Pinpoint the cell where the given text exists, returning its (X, Y) midpoint coordinate. 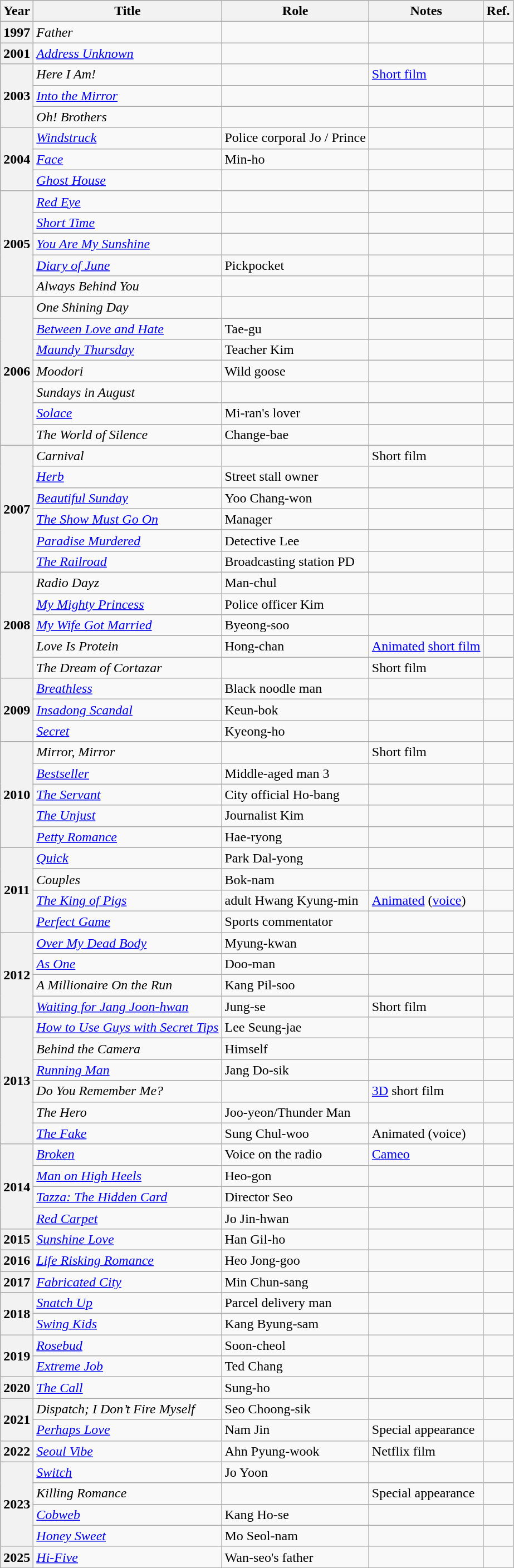
Min Chun-sang (295, 1281)
2016 (17, 1260)
The Hero (128, 1112)
Broadcasting station PD (295, 561)
Petty Romance (128, 837)
Over My Dead Body (128, 943)
2008 (17, 625)
Jang Do-sik (295, 1070)
Broken (128, 1155)
Pickpocket (295, 265)
Snatch Up (128, 1303)
A Millionaire On the Run (128, 985)
Hong-chan (295, 647)
Waiting for Jang Joon-hwan (128, 1007)
Lee Seung-jae (295, 1028)
Ghost House (128, 180)
Rosebud (128, 1345)
Soon-cheol (295, 1345)
Title (128, 11)
2017 (17, 1281)
3D short film (426, 1091)
2021 (17, 1419)
2022 (17, 1451)
2011 (17, 890)
Into the Mirror (128, 96)
Himself (295, 1049)
Manager (295, 519)
Red Eye (128, 201)
Quick (128, 858)
Street stall owner (295, 477)
The World of Silence (128, 435)
Herb (128, 477)
Sung-ho (295, 1388)
How to Use Guys with Secret Tips (128, 1028)
Maundy Thursday (128, 350)
Kang Ho-se (295, 1515)
Police officer Kim (295, 604)
Diary of June (128, 265)
Swing Kids (128, 1324)
2025 (17, 1557)
Doo-man (295, 964)
Switch (128, 1472)
You Are My Sunshine (128, 244)
The Railroad (128, 561)
One Shining Day (128, 308)
Han Gil-ho (295, 1239)
2012 (17, 975)
Love Is Protein (128, 647)
Always Behind You (128, 287)
The Unjust (128, 816)
Black noodle man (295, 689)
2013 (17, 1081)
Tae-gu (295, 329)
Carnival (128, 456)
The Fake (128, 1133)
Man-chul (295, 583)
Change-bae (295, 435)
2003 (17, 96)
Red Carpet (128, 1218)
As One (128, 964)
adult Hwang Kyung-min (295, 900)
Wan-seo's father (295, 1557)
Extreme Job (128, 1367)
Year (17, 11)
Kang Byung-sam (295, 1324)
Ahn Pyung-wook (295, 1451)
Cameo (426, 1155)
The Show Must Go On (128, 519)
Life Risking Romance (128, 1260)
2007 (17, 509)
Joo-yeon/Thunder Man (295, 1112)
Mirror, Mirror (128, 752)
Kang Pil-soo (295, 985)
2009 (17, 710)
2001 (17, 53)
Sunshine Love (128, 1239)
Bok-nam (295, 879)
Address Unknown (128, 53)
Parcel delivery man (295, 1303)
2005 (17, 244)
Father (128, 32)
Wild goose (295, 371)
Police corporal Jo / Prince (295, 138)
Jo Jin-hwan (295, 1218)
Moodori (128, 371)
2015 (17, 1239)
Hae-ryong (295, 837)
Paradise Murdered (128, 540)
The Dream of Cortazar (128, 668)
Netflix film (426, 1451)
Oh! Brothers (128, 117)
Voice on the radio (295, 1155)
Face (128, 159)
Honey Sweet (128, 1536)
Jo Yoon (295, 1472)
Secret (128, 731)
Yoo Chang-won (295, 498)
City official Ho-bang (295, 795)
Director Seo (295, 1197)
Mo Seol-nam (295, 1536)
2023 (17, 1504)
My Mighty Princess (128, 604)
1997 (17, 32)
Detective Lee (295, 540)
2014 (17, 1186)
Myung-kwan (295, 943)
Byeong-soo (295, 625)
Radio Dayz (128, 583)
2018 (17, 1314)
Hi-Five (128, 1557)
Kyeong-ho (295, 731)
Sports commentator (295, 921)
Dispatch; I Don’t Fire Myself (128, 1409)
2019 (17, 1356)
Seoul Vibe (128, 1451)
2020 (17, 1388)
Middle-aged man 3 (295, 773)
Running Man (128, 1070)
Journalist Kim (295, 816)
Seo Choong-sik (295, 1409)
Short Time (128, 223)
Animated short film (426, 647)
The Call (128, 1388)
Between Love and Hate (128, 329)
Perfect Game (128, 921)
Min-ho (295, 159)
Killing Romance (128, 1493)
Sundays in August (128, 392)
My Wife Got Married (128, 625)
Perhaps Love (128, 1430)
2006 (17, 371)
Nam Jin (295, 1430)
The Servant (128, 795)
Do You Remember Me? (128, 1091)
Windstruck (128, 138)
The King of Pigs (128, 900)
Notes (426, 11)
Couples (128, 879)
Solace (128, 413)
2004 (17, 159)
Bestseller (128, 773)
Ted Chang (295, 1367)
Breathless (128, 689)
Man on High Heels (128, 1176)
Insadong Scandal (128, 710)
Mi-ran's lover (295, 413)
Park Dal-yong (295, 858)
Cobweb (128, 1515)
2010 (17, 795)
Sung Chul-woo (295, 1133)
Fabricated City (128, 1281)
Teacher Kim (295, 350)
Heo Jong-goo (295, 1260)
Here I Am! (128, 75)
Tazza: The Hidden Card (128, 1197)
Behind the Camera (128, 1049)
Heo-gon (295, 1176)
Role (295, 11)
Beautiful Sunday (128, 498)
Ref. (498, 11)
Jung-se (295, 1007)
Keun-bok (295, 710)
